Determine the [x, y] coordinate at the center of the cell enclosing the given text.  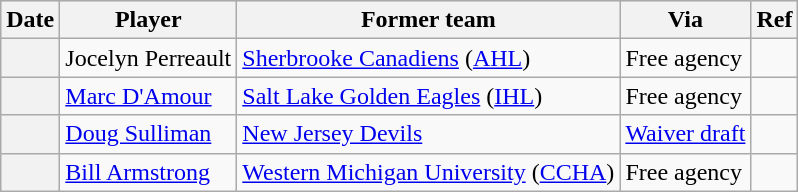
Player [148, 20]
Via [686, 20]
Waiver draft [686, 134]
Jocelyn Perreault [148, 58]
Ref [774, 20]
Date [30, 20]
Bill Armstrong [148, 172]
Salt Lake Golden Eagles (IHL) [428, 96]
New Jersey Devils [428, 134]
Doug Sulliman [148, 134]
Former team [428, 20]
Western Michigan University (CCHA) [428, 172]
Sherbrooke Canadiens (AHL) [428, 58]
Marc D'Amour [148, 96]
